Find where the given text appears and provide that cell's center as (x, y) coordinate. 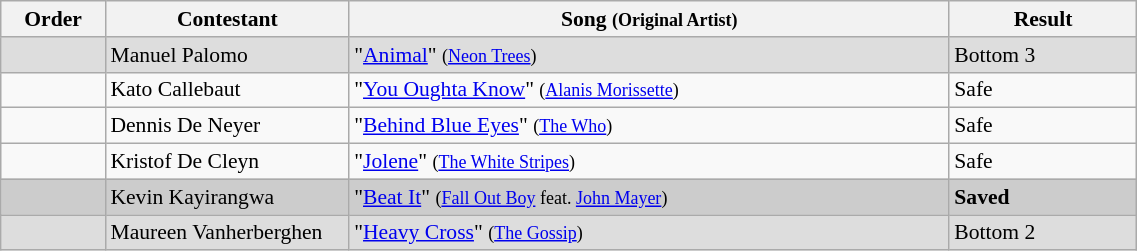
Result (1043, 19)
Bottom 2 (1043, 233)
"Animal" (Neon Trees) (649, 55)
Kato Callebaut (227, 90)
"You Oughta Know" (Alanis Morissette) (649, 90)
Kevin Kayirangwa (227, 197)
"Beat It" (Fall Out Boy feat. John Mayer) (649, 197)
Kristof De Cleyn (227, 162)
Order (54, 19)
Saved (1043, 197)
Manuel Palomo (227, 55)
Dennis De Neyer (227, 126)
Contestant (227, 19)
"Heavy Cross" (The Gossip) (649, 233)
Song (Original Artist) (649, 19)
"Behind Blue Eyes" (The Who) (649, 126)
Bottom 3 (1043, 55)
"Jolene" (The White Stripes) (649, 162)
Maureen Vanherberghen (227, 233)
